Locate the cell with the specified text and output its (X, Y) center coordinate. 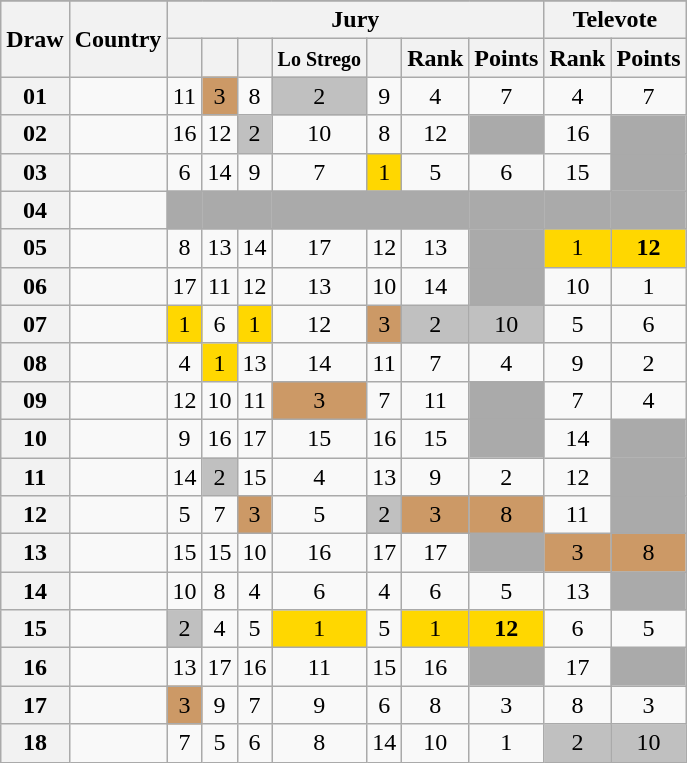
Lo Strego (320, 58)
04 (35, 210)
Draw (35, 39)
06 (35, 286)
Country (118, 39)
01 (35, 96)
18 (35, 743)
Jury (356, 20)
05 (35, 248)
02 (35, 134)
09 (35, 400)
08 (35, 362)
Televote (615, 20)
03 (35, 172)
07 (35, 324)
